Search for the cell housing the specified text and yield its (X, Y) center coordinate. 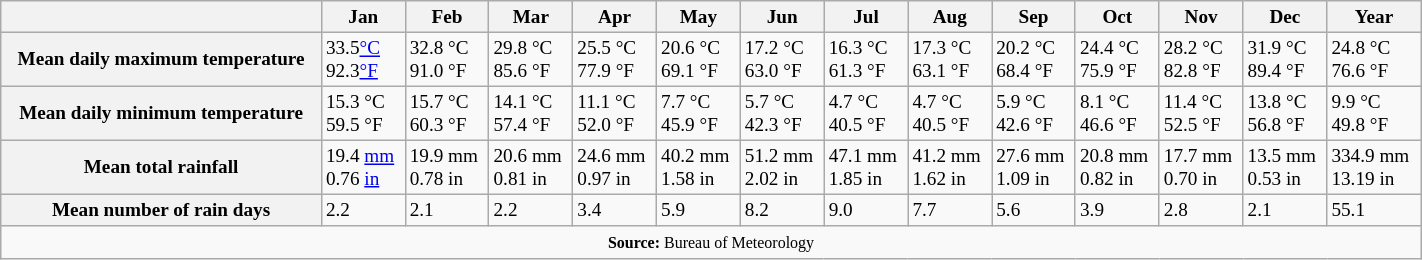
15.7 °C60.3 °F (447, 114)
25.5 °C77.9 °F (615, 59)
5.9 (699, 211)
8.1 °C46.6 °F (1117, 114)
16.3 °C61.3 °F (866, 59)
334.9 mm13.19 in (1374, 168)
11.4 °C52.5 °F (1201, 114)
51.2 mm2.02 in (782, 168)
27.6 mm1.09 in (1034, 168)
5.7 °C42.3 °F (782, 114)
May (699, 17)
24.8 °C76.6 °F (1374, 59)
24.4 °C75.9 °F (1117, 59)
29.8 °C85.6 °F (531, 59)
Dec (1285, 17)
13.8 °C56.8 °F (1285, 114)
Source: Bureau of Meteorology (711, 242)
7.7 (950, 211)
9.0 (866, 211)
13.5 mm0.53 in (1285, 168)
17.2 °C63.0 °F (782, 59)
41.2 mm1.62 in (950, 168)
Mean daily minimum temperature (162, 114)
Mean daily maximum temperature (162, 59)
19.9 mm0.78 in (447, 168)
17.7 mm0.70 in (1201, 168)
11.1 °C52.0 °F (615, 114)
5.6 (1034, 211)
8.2 (782, 211)
Apr (615, 17)
47.1 mm1.85 in (866, 168)
Sep (1034, 17)
Jul (866, 17)
17.3 °C63.1 °F (950, 59)
20.6 °C69.1 °F (699, 59)
40.2 mm1.58 in (699, 168)
Jun (782, 17)
Mar (531, 17)
32.8 °C91.0 °F (447, 59)
33.5°C92.3°F (363, 59)
Aug (950, 17)
2.8 (1201, 211)
3.9 (1117, 211)
20.6 mm0.81 in (531, 168)
24.6 mm0.97 in (615, 168)
Nov (1201, 17)
19.4 mm0.76 in (363, 168)
Oct (1117, 17)
31.9 °C89.4 °F (1285, 59)
55.1 (1374, 211)
Mean total rainfall (162, 168)
7.7 °C45.9 °F (699, 114)
15.3 °C59.5 °F (363, 114)
9.9 °C49.8 °F (1374, 114)
20.8 mm0.82 in (1117, 168)
28.2 °C82.8 °F (1201, 59)
Feb (447, 17)
20.2 °C68.4 °F (1034, 59)
Jan (363, 17)
5.9 °C42.6 °F (1034, 114)
Mean number of rain days (162, 211)
Year (1374, 17)
14.1 °C57.4 °F (531, 114)
3.4 (615, 211)
